Scan for the cell matching the given text and deliver its [X, Y] coordinate at center. 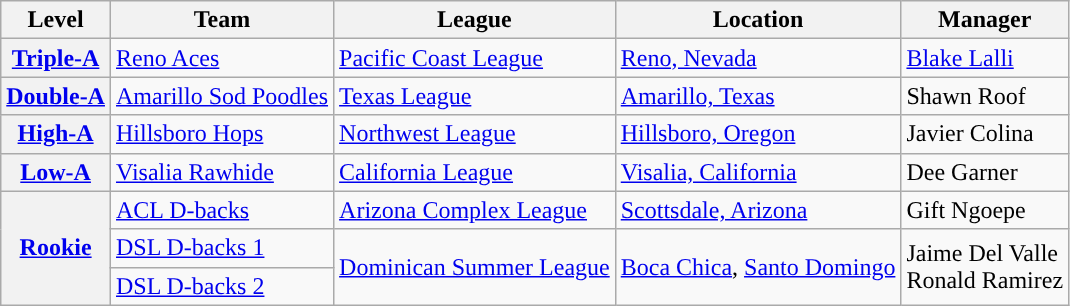
Northwest League [475, 134]
Dee Garner [985, 172]
Hillsboro, Oregon [758, 134]
Reno Aces [222, 58]
Low-A [56, 172]
Gift Ngoepe [985, 210]
Boca Chica, Santo Domingo [758, 267]
Double-A [56, 96]
Amarillo, Texas [758, 96]
Javier Colina [985, 134]
Pacific Coast League [475, 58]
Blake Lalli [985, 58]
ACL D-backs [222, 210]
Scottsdale, Arizona [758, 210]
Jaime Del ValleRonald Ramirez [985, 267]
Visalia Rawhide [222, 172]
Shawn Roof [985, 96]
League [475, 20]
Amarillo Sod Poodles [222, 96]
Dominican Summer League [475, 267]
DSL D-backs 2 [222, 286]
Texas League [475, 96]
Arizona Complex League [475, 210]
Manager [985, 20]
California League [475, 172]
Level [56, 20]
Visalia, California [758, 172]
Team [222, 20]
High-A [56, 134]
Triple-A [56, 58]
DSL D-backs 1 [222, 248]
Rookie [56, 248]
Hillsboro Hops [222, 134]
Location [758, 20]
Reno, Nevada [758, 58]
